Search for the cell housing the specified text and yield its (X, Y) center coordinate. 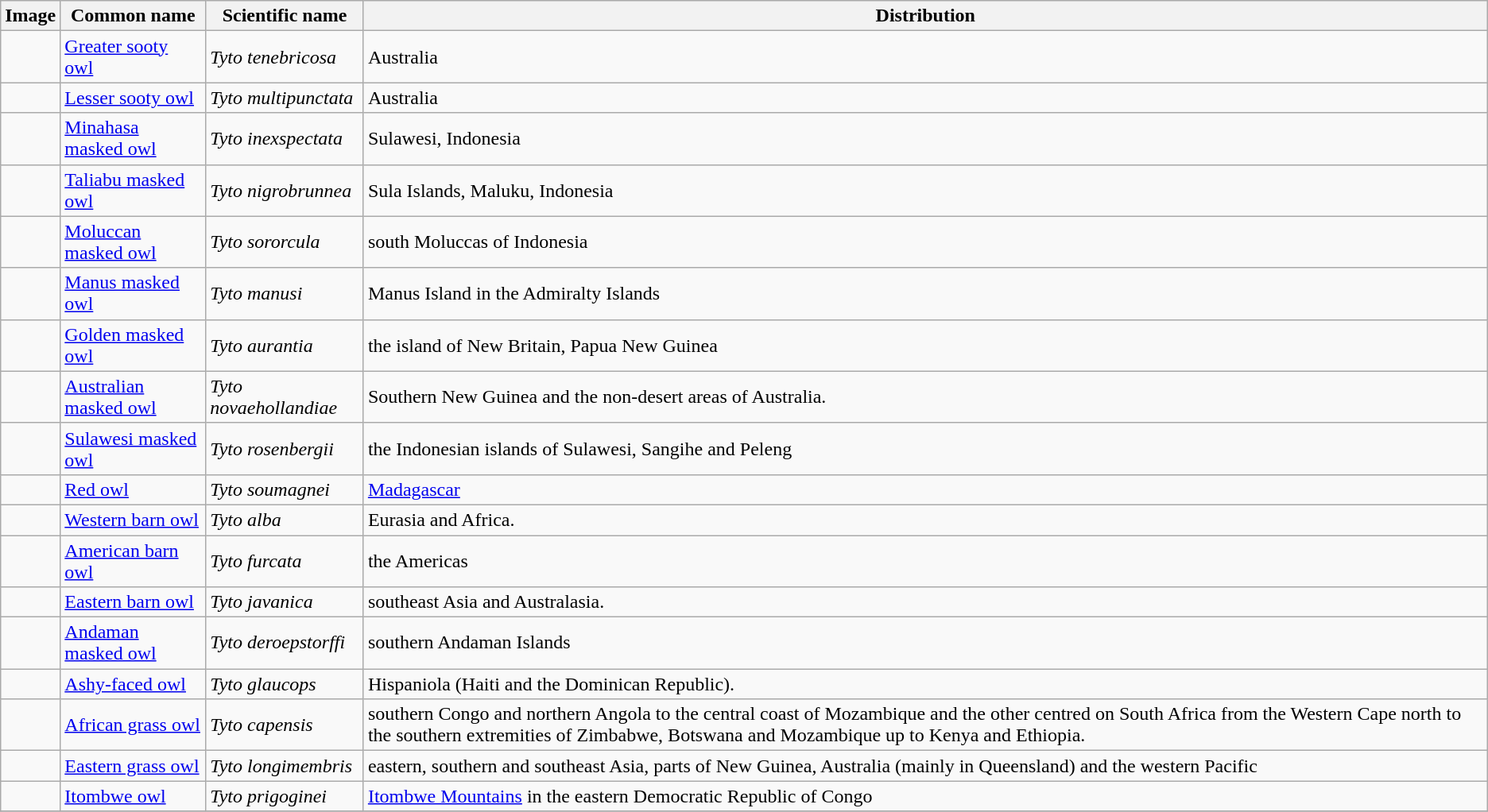
Tyto sororcula (285, 242)
Sulawesi, Indonesia (925, 138)
Eurasia and Africa. (925, 520)
American barn owl (134, 561)
Taliabu masked owl (134, 191)
Ashy-faced owl (134, 684)
the island of New Britain, Papua New Guinea (925, 345)
Itombwe owl (134, 796)
Image (30, 16)
Tyto aurantia (285, 345)
Western barn owl (134, 520)
African grass owl (134, 725)
Southern New Guinea and the non-desert areas of Australia. (925, 397)
Andaman masked owl (134, 644)
Tyto tenebricosa (285, 57)
Manus Island in the Admiralty Islands (925, 294)
Lesser sooty owl (134, 98)
Moluccan masked owl (134, 242)
Australian masked owl (134, 397)
Tyto prigoginei (285, 796)
Tyto nigrobrunnea (285, 191)
the Americas (925, 561)
Tyto rosenbergii (285, 448)
Red owl (134, 489)
southeast Asia and Australasia. (925, 602)
Hispaniola (Haiti and the Dominican Republic). (925, 684)
Sula Islands, Maluku, Indonesia (925, 191)
Greater sooty owl (134, 57)
Tyto furcata (285, 561)
Itombwe Mountains in the eastern Democratic Republic of Congo (925, 796)
Eastern barn owl (134, 602)
Tyto longimembris (285, 766)
Tyto javanica (285, 602)
Golden masked owl (134, 345)
Tyto alba (285, 520)
Common name (134, 16)
eastern, southern and southeast Asia, parts of New Guinea, Australia (mainly in Queensland) and the western Pacific (925, 766)
Madagascar (925, 489)
the Indonesian islands of Sulawesi, Sangihe and Peleng (925, 448)
Sulawesi masked owl (134, 448)
southern Andaman Islands (925, 644)
Manus masked owl (134, 294)
Tyto novaehollandiae (285, 397)
Minahasa masked owl (134, 138)
Tyto deroepstorffi (285, 644)
Tyto inexspectata (285, 138)
Scientific name (285, 16)
south Moluccas of Indonesia (925, 242)
Tyto soumagnei (285, 489)
Tyto multipunctata (285, 98)
Tyto glaucops (285, 684)
Eastern grass owl (134, 766)
Tyto capensis (285, 725)
Distribution (925, 16)
Tyto manusi (285, 294)
